Locate the cell with the specified text and output its (x, y) center coordinate. 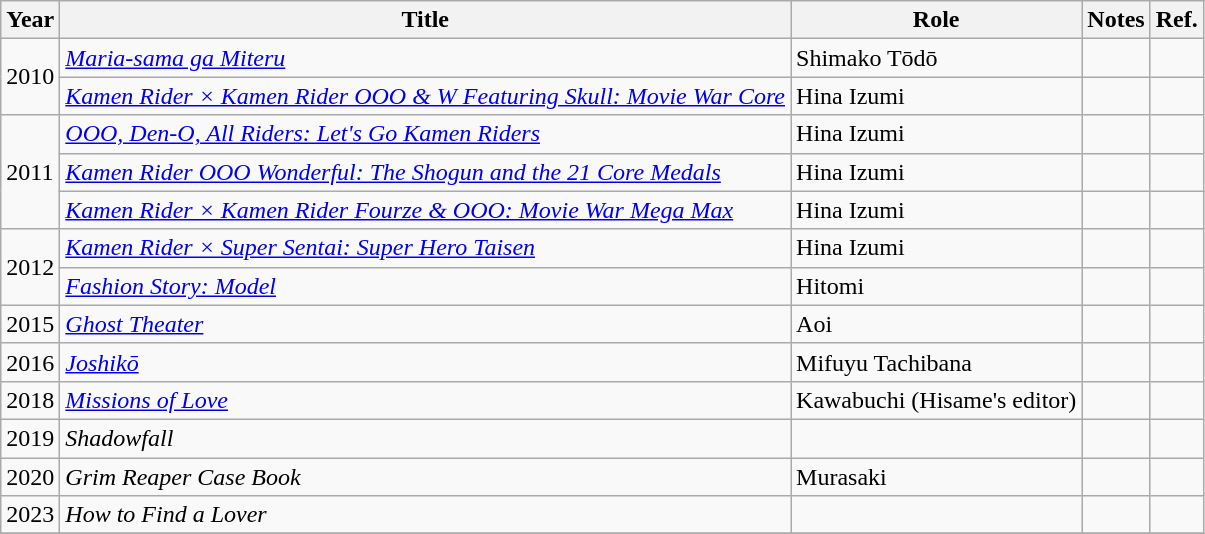
Kamen Rider × Kamen Rider OOO & W Featuring Skull: Movie War Core (426, 96)
Ghost Theater (426, 324)
Kawabuchi (Hisame's editor) (936, 400)
How to Find a Lover (426, 515)
2015 (30, 324)
Kamen Rider × Super Sentai: Super Hero Taisen (426, 248)
Notes (1116, 20)
2011 (30, 172)
2020 (30, 477)
Ref. (1176, 20)
Aoi (936, 324)
Shadowfall (426, 438)
2012 (30, 267)
Hitomi (936, 286)
2023 (30, 515)
OOO, Den-O, All Riders: Let's Go Kamen Riders (426, 134)
Fashion Story: Model (426, 286)
2019 (30, 438)
Year (30, 20)
Grim Reaper Case Book (426, 477)
Murasaki (936, 477)
2016 (30, 362)
Shimako Tōdō (936, 58)
Joshikō (426, 362)
Maria-sama ga Miteru (426, 58)
Mifuyu Tachibana (936, 362)
2010 (30, 77)
Title (426, 20)
Role (936, 20)
Kamen Rider × Kamen Rider Fourze & OOO: Movie War Mega Max (426, 210)
2018 (30, 400)
Kamen Rider OOO Wonderful: The Shogun and the 21 Core Medals (426, 172)
Missions of Love (426, 400)
